Locate the cell with the specified text and output its (x, y) center coordinate. 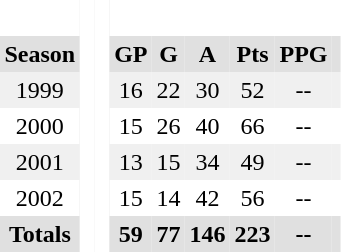
Pts (252, 54)
2000 (40, 126)
1999 (40, 90)
66 (252, 126)
30 (208, 90)
PPG (304, 54)
59 (131, 234)
77 (168, 234)
Totals (40, 234)
146 (208, 234)
26 (168, 126)
52 (252, 90)
40 (208, 126)
49 (252, 162)
2002 (40, 198)
G (168, 54)
34 (208, 162)
2001 (40, 162)
Season (40, 54)
A (208, 54)
16 (131, 90)
56 (252, 198)
13 (131, 162)
42 (208, 198)
22 (168, 90)
GP (131, 54)
14 (168, 198)
223 (252, 234)
